Provide the [X, Y] coordinate of the cell's center where the given text is located.  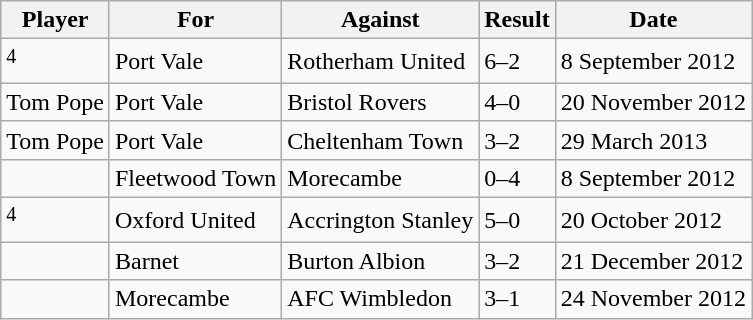
4–0 [517, 102]
Accrington Stanley [380, 220]
For [195, 20]
0–4 [517, 178]
AFC Wimbledon [380, 299]
29 March 2013 [653, 140]
Burton Albion [380, 261]
20 October 2012 [653, 220]
20 November 2012 [653, 102]
Rotherham United [380, 62]
5–0 [517, 220]
Against [380, 20]
Fleetwood Town [195, 178]
Player [56, 20]
21 December 2012 [653, 261]
Result [517, 20]
Oxford United [195, 220]
Cheltenham Town [380, 140]
6–2 [517, 62]
24 November 2012 [653, 299]
Barnet [195, 261]
3–1 [517, 299]
Bristol Rovers [380, 102]
Date [653, 20]
